Search for the cell housing the specified text and yield its [x, y] center coordinate. 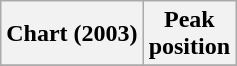
Chart (2003) [72, 34]
Peakposition [189, 34]
